Scan for the cell matching the given text and deliver its [x, y] coordinate at center. 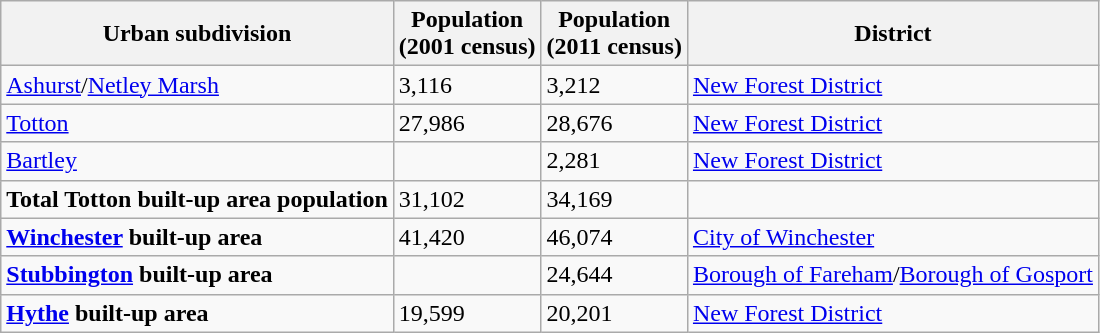
Population(2001 census) [467, 34]
Urban subdivision [198, 34]
19,599 [467, 313]
3,116 [467, 85]
Ashurst/Netley Marsh [198, 85]
Winchester built-up area [198, 237]
3,212 [614, 85]
31,102 [467, 199]
Total Totton built-up area population [198, 199]
Borough of Fareham/Borough of Gosport [892, 275]
2,281 [614, 161]
41,420 [467, 237]
24,644 [614, 275]
Hythe built-up area [198, 313]
Totton [198, 123]
20,201 [614, 313]
City of Winchester [892, 237]
Bartley [198, 161]
Population(2011 census) [614, 34]
District [892, 34]
27,986 [467, 123]
Stubbington built-up area [198, 275]
46,074 [614, 237]
28,676 [614, 123]
34,169 [614, 199]
